Pinpoint the cell where the given text exists, returning its (X, Y) midpoint coordinate. 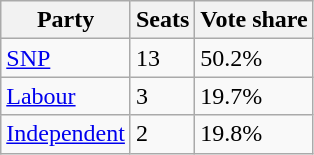
19.8% (254, 134)
19.7% (254, 96)
50.2% (254, 58)
13 (162, 58)
Seats (162, 20)
Labour (66, 96)
Vote share (254, 20)
3 (162, 96)
2 (162, 134)
Party (66, 20)
Independent (66, 134)
SNP (66, 58)
